Search for the cell housing the specified text and yield its (x, y) center coordinate. 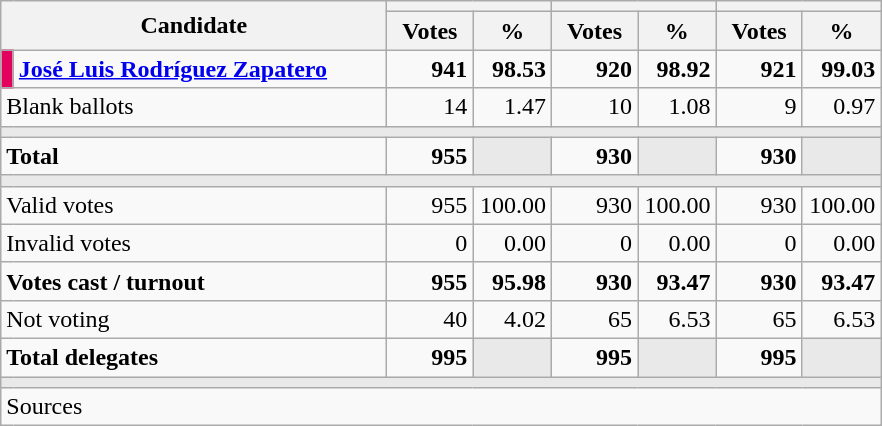
95.98 (512, 281)
Sources (441, 407)
Invalid votes (194, 243)
Blank ballots (194, 107)
10 (594, 107)
Not voting (194, 319)
98.53 (512, 69)
Total delegates (194, 357)
99.03 (842, 69)
921 (759, 69)
4.02 (512, 319)
0.97 (842, 107)
14 (430, 107)
Total (194, 156)
1.08 (678, 107)
Votes cast / turnout (194, 281)
1.47 (512, 107)
Candidate (194, 26)
9 (759, 107)
920 (594, 69)
941 (430, 69)
Valid votes (194, 205)
98.92 (678, 69)
40 (430, 319)
José Luis Rodríguez Zapatero (200, 69)
